Return (x, y) of the center of cell containing provided text 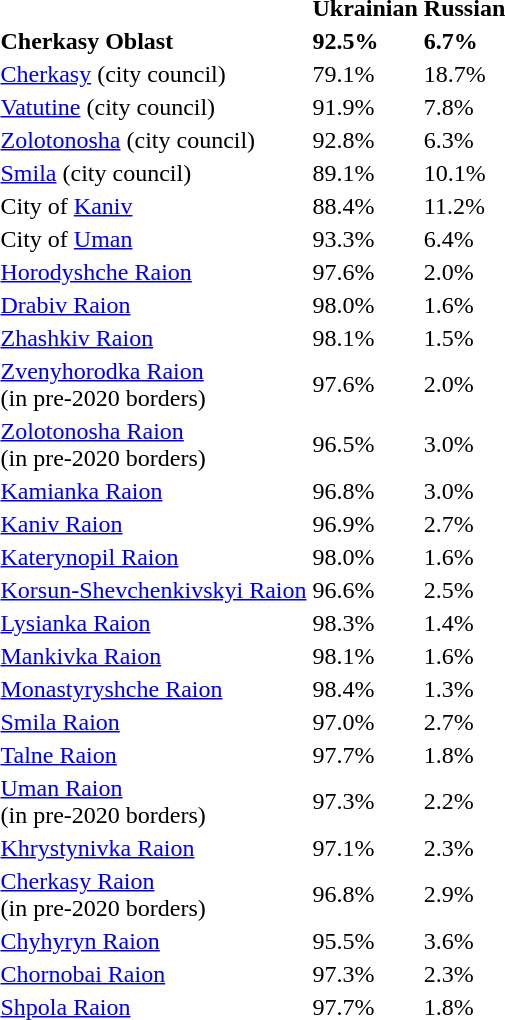
88.4% (365, 206)
91.9% (365, 107)
89.1% (365, 173)
96.9% (365, 524)
93.3% (365, 239)
98.3% (365, 623)
97.1% (365, 848)
98.4% (365, 689)
96.6% (365, 590)
79.1% (365, 74)
92.8% (365, 140)
92.5% (365, 41)
96.5% (365, 444)
95.5% (365, 941)
97.0% (365, 722)
97.7% (365, 755)
